Extract the [x, y] coordinate from the center of the cell holding the provided text.  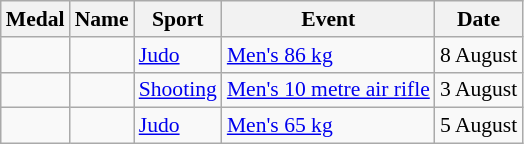
3 August [478, 90]
Medal [36, 19]
Men's 10 metre air rifle [328, 90]
Name [102, 19]
Date [478, 19]
Shooting [178, 90]
Sport [178, 19]
Men's 86 kg [328, 55]
Men's 65 kg [328, 126]
8 August [478, 55]
5 August [478, 126]
Event [328, 19]
